Scan for the cell matching the given text and deliver its [X, Y] coordinate at center. 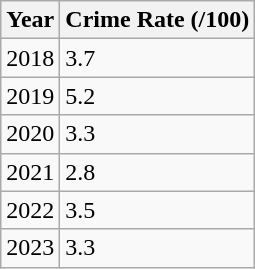
2021 [30, 172]
Crime Rate (/100) [158, 20]
5.2 [158, 96]
2023 [30, 248]
2020 [30, 134]
2019 [30, 96]
2018 [30, 58]
2022 [30, 210]
Year [30, 20]
3.7 [158, 58]
2.8 [158, 172]
3.5 [158, 210]
